Provide the [X, Y] coordinate of the cell's center where the given text is located.  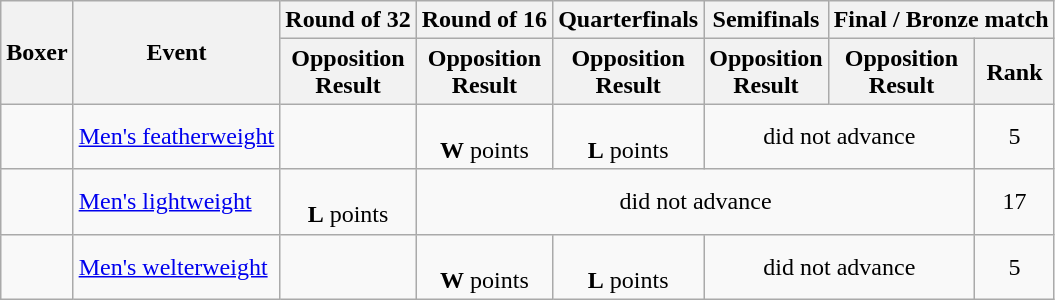
Men's welterweight [176, 266]
17 [1014, 202]
Event [176, 52]
Men's lightweight [176, 202]
Boxer [37, 52]
Men's featherweight [176, 136]
Quarterfinals [628, 20]
Rank [1014, 72]
Final / Bronze match [941, 20]
Semifinals [766, 20]
Round of 16 [484, 20]
Round of 32 [348, 20]
